Detect which cell encompasses the target text, then output its [X, Y] center coordinate. 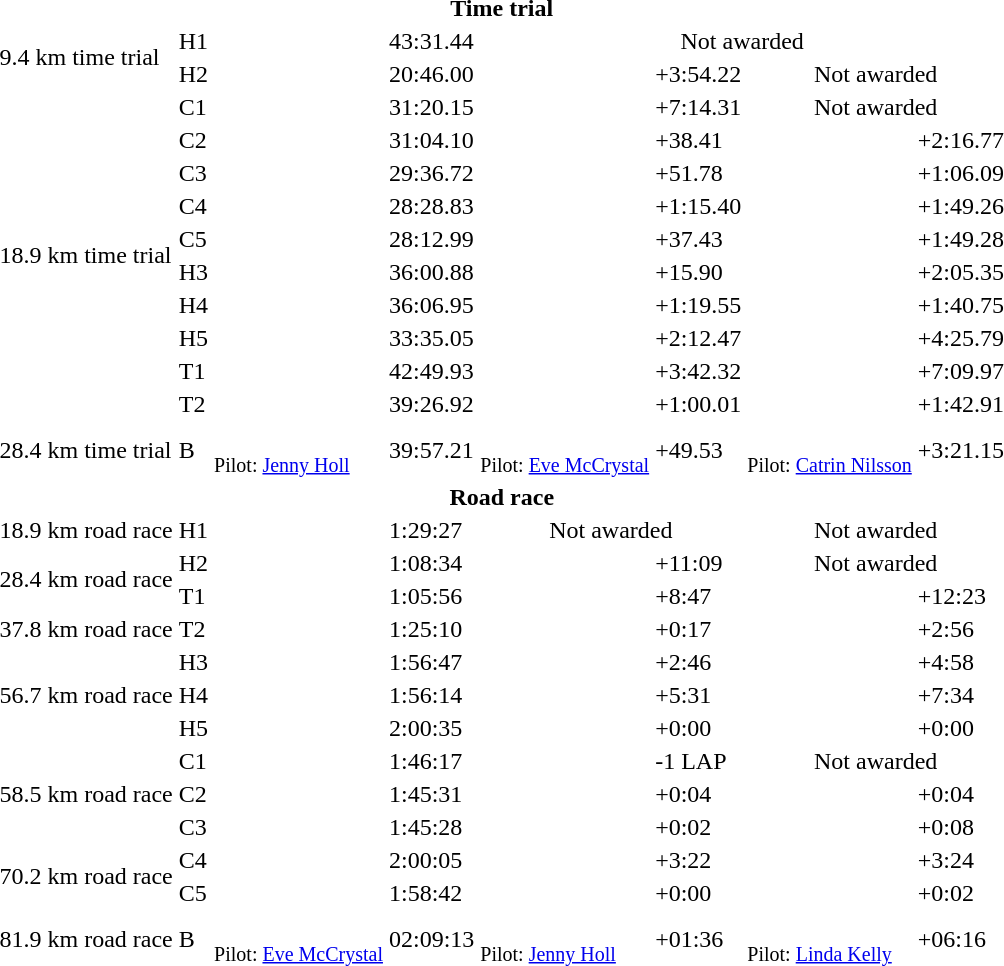
Pilot: Eve McCrystal [565, 450]
+1:15.40 [698, 206]
+2:46 [698, 662]
2:00:05 [431, 860]
1:25:10 [431, 629]
+2:12.47 [698, 338]
1:56:14 [431, 695]
+51.78 [698, 173]
+3:22 [698, 860]
+1:00.01 [698, 404]
33:35.05 [431, 338]
+0:17 [698, 629]
31:20.15 [431, 107]
1:45:31 [431, 794]
-1 LAP [698, 761]
1:46:17 [431, 761]
20:46.00 [431, 74]
+38.41 [698, 140]
Not awarded [611, 530]
31:04.10 [431, 140]
43:31.44 [431, 41]
29:36.72 [431, 173]
1:45:28 [431, 827]
+37.43 [698, 239]
39:57.21 [431, 450]
1:05:56 [431, 596]
+11:09 [698, 563]
+3:42.32 [698, 371]
+1:19.55 [698, 305]
42:49.93 [431, 371]
36:06.95 [431, 305]
1:29:27 [431, 530]
36:00.88 [431, 272]
+15.90 [698, 272]
B [193, 450]
+3:54.22 [698, 74]
Pilot: Jenny Holl [299, 450]
+8:47 [698, 596]
1:56:47 [431, 662]
+0:04 [698, 794]
28:28.83 [431, 206]
+7:14.31 [698, 107]
39:26.92 [431, 404]
1:58:42 [431, 893]
1:08:34 [431, 563]
2:00:35 [431, 728]
+0:02 [698, 827]
28:12.99 [431, 239]
+49.53 [698, 450]
+5:31 [698, 695]
Pilot: Catrin Nilsson [830, 450]
